Pinpoint the cell where the given text exists, returning its (X, Y) midpoint coordinate. 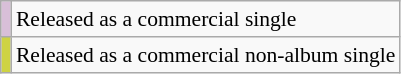
Released as a commercial non-album single (206, 55)
Released as a commercial single (206, 19)
